Determine the [x, y] coordinate at the center of the cell enclosing the given text.  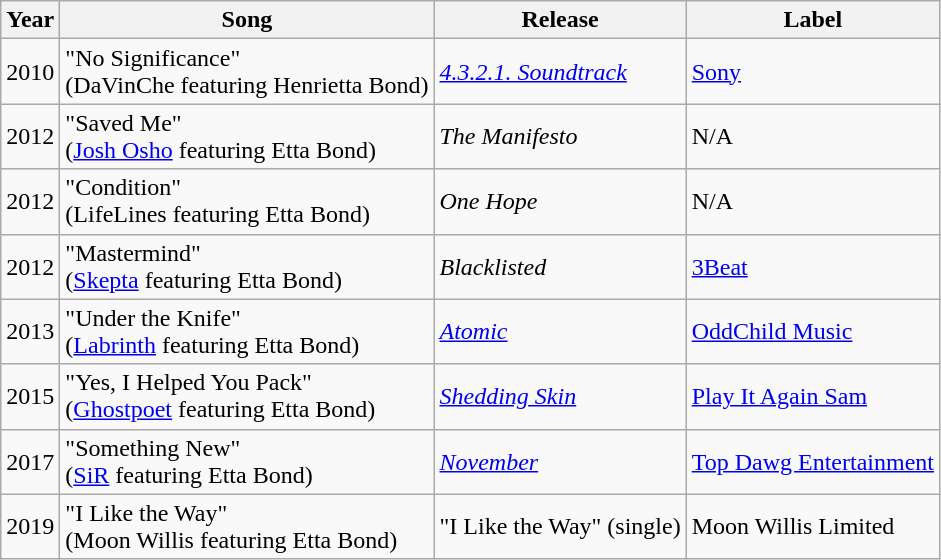
3Beat [812, 266]
2013 [30, 332]
OddChild Music [812, 332]
Top Dawg Entertainment [812, 462]
November [560, 462]
One Hope [560, 202]
"I Like the Way" (single) [560, 526]
2015 [30, 396]
Play It Again Sam [812, 396]
"Saved Me"(Josh Osho featuring Etta Bond) [247, 136]
Release [560, 20]
2019 [30, 526]
"Yes, I Helped You Pack"(Ghostpoet featuring Etta Bond) [247, 396]
"Under the Knife"(Labrinth featuring Etta Bond) [247, 332]
Year [30, 20]
Song [247, 20]
2010 [30, 72]
"Something New"(SiR featuring Etta Bond) [247, 462]
The Manifesto [560, 136]
"No Significance"(DaVinChe featuring Henrietta Bond) [247, 72]
"Condition"(LifeLines featuring Etta Bond) [247, 202]
"Mastermind"(Skepta featuring Etta Bond) [247, 266]
Moon Willis Limited [812, 526]
Blacklisted [560, 266]
Sony [812, 72]
Label [812, 20]
2017 [30, 462]
4.3.2.1. Soundtrack [560, 72]
Atomic [560, 332]
Shedding Skin [560, 396]
"I Like the Way"(Moon Willis featuring Etta Bond) [247, 526]
